Provide the [X, Y] coordinate of the cell's center where the given text is located.  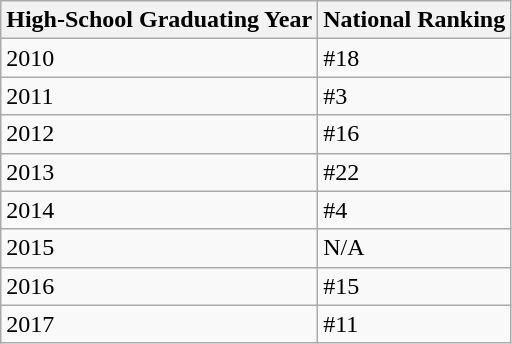
National Ranking [414, 20]
N/A [414, 248]
#4 [414, 210]
2011 [160, 96]
2017 [160, 324]
High-School Graduating Year [160, 20]
#16 [414, 134]
2015 [160, 248]
#11 [414, 324]
2016 [160, 286]
#15 [414, 286]
#22 [414, 172]
#3 [414, 96]
2010 [160, 58]
2012 [160, 134]
#18 [414, 58]
2013 [160, 172]
2014 [160, 210]
